Detect which cell encompasses the target text, then output its (x, y) center coordinate. 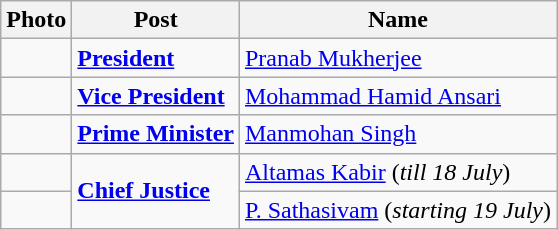
Manmohan Singh (398, 134)
Post (156, 20)
Prime Minister (156, 134)
Altamas Kabir (till 18 July) (398, 172)
P. Sathasivam (starting 19 July) (398, 210)
Pranab Mukherjee (398, 58)
Mohammad Hamid Ansari (398, 96)
Photo (36, 20)
Name (398, 20)
Chief Justice (156, 191)
Vice President (156, 96)
President (156, 58)
